Determine the (x, y) coordinate at the center of the cell enclosing the given text.  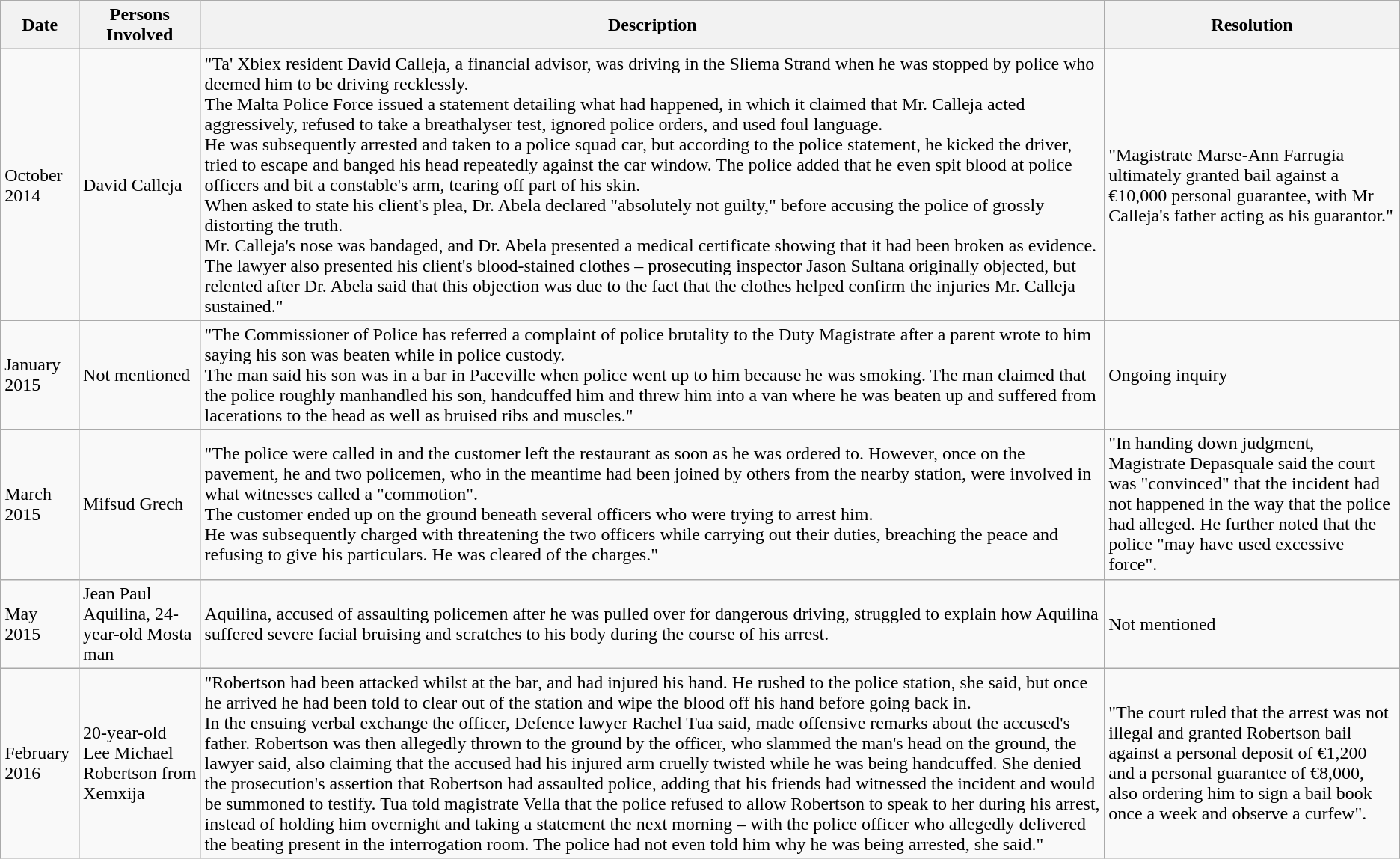
February 2016 (40, 763)
20-year-old Lee Michael Robertson from Xemxija (140, 763)
Date (40, 25)
Persons Involved (140, 25)
October 2014 (40, 185)
March 2015 (40, 504)
Mifsud Grech (140, 504)
Resolution (1252, 25)
Jean Paul Aquilina, 24-year-old Mosta man (140, 624)
May 2015 (40, 624)
David Calleja (140, 185)
January 2015 (40, 375)
Ongoing inquiry (1252, 375)
"Magistrate Marse-Ann Farrugia ultimately granted bail against a €10,000 personal guarantee, with Mr Calleja's father acting as his guarantor." (1252, 185)
Description (652, 25)
